Pinpoint the cell where the given text exists, returning its (X, Y) midpoint coordinate. 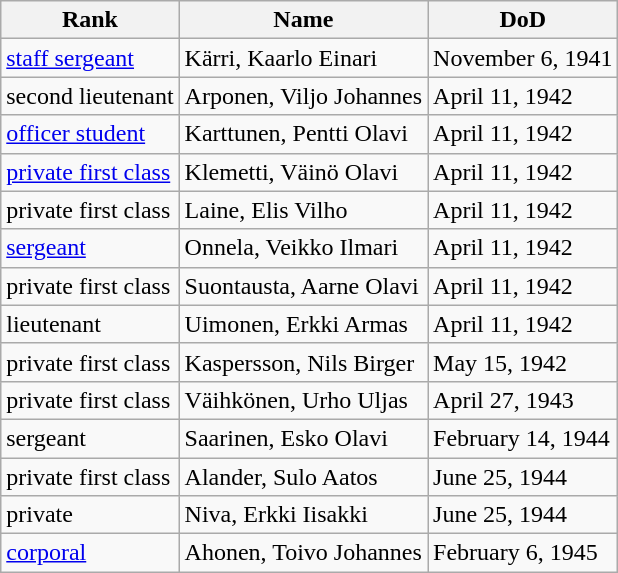
officer student (90, 134)
corporal (90, 553)
Laine, Elis Vilho (303, 210)
DoD (523, 20)
Arponen, Viljo Johannes (303, 96)
second lieutenant (90, 96)
Kärri, Kaarlo Einari (303, 58)
February 14, 1944 (523, 438)
May 15, 1942 (523, 362)
staff sergeant (90, 58)
lieutenant (90, 324)
Saarinen, Esko Olavi (303, 438)
Suontausta, Aarne Olavi (303, 286)
Karttunen, Pentti Olavi (303, 134)
Niva, Erkki Iisakki (303, 515)
Rank (90, 20)
Ahonen, Toivo Johannes (303, 553)
November 6, 1941 (523, 58)
Name (303, 20)
Uimonen, Erkki Armas (303, 324)
Kaspersson, Nils Birger (303, 362)
February 6, 1945 (523, 553)
April 27, 1943 (523, 400)
Alander, Sulo Aatos (303, 477)
Klemetti, Väinö Olavi (303, 172)
Väihkönen, Urho Uljas (303, 400)
private (90, 515)
Onnela, Veikko Ilmari (303, 248)
